Return [x, y] of the center of cell containing provided text 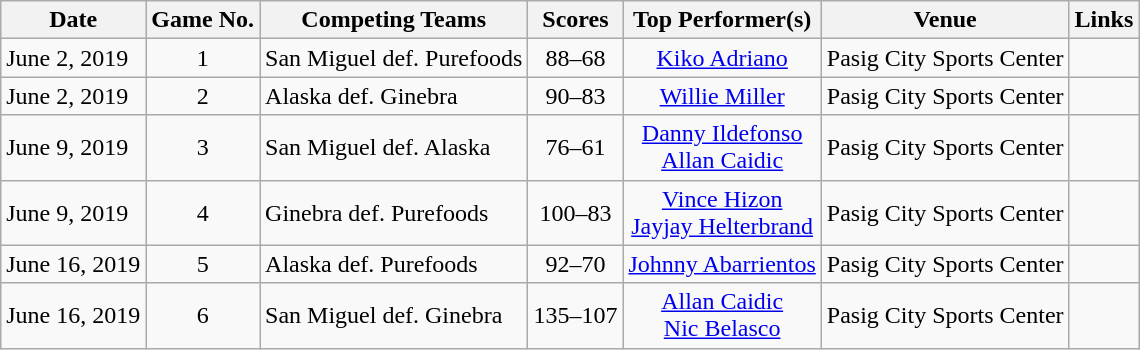
Alaska def. Purefoods [394, 264]
3 [203, 148]
San Miguel def. Purefoods [394, 58]
Scores [576, 20]
Allan Caidic Nic Belasco [722, 316]
Vince Hizon Jayjay Helterbrand [722, 212]
2 [203, 96]
100–83 [576, 212]
1 [203, 58]
92–70 [576, 264]
San Miguel def. Alaska [394, 148]
Game No. [203, 20]
76–61 [576, 148]
Venue [945, 20]
Date [74, 20]
88–68 [576, 58]
Links [1104, 20]
135–107 [576, 316]
5 [203, 264]
Alaska def. Ginebra [394, 96]
Ginebra def. Purefoods [394, 212]
Top Performer(s) [722, 20]
Johnny Abarrientos [722, 264]
Danny Ildefonso Allan Caidic [722, 148]
4 [203, 212]
6 [203, 316]
90–83 [576, 96]
Willie Miller [722, 96]
Competing Teams [394, 20]
San Miguel def. Ginebra [394, 316]
Kiko Adriano [722, 58]
